Search for the cell housing the specified text and yield its [X, Y] center coordinate. 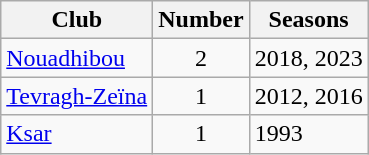
2 [201, 58]
Club [77, 20]
1993 [308, 134]
2012, 2016 [308, 96]
Nouadhibou [77, 58]
Number [201, 20]
2018, 2023 [308, 58]
Seasons [308, 20]
Tevragh-Zeïna [77, 96]
Ksar [77, 134]
